Return the [x, y] coordinate for the center point of the cell that contains the specified text.  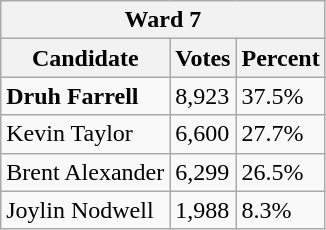
1,988 [203, 210]
Kevin Taylor [86, 134]
8,923 [203, 96]
Ward 7 [163, 20]
Joylin Nodwell [86, 210]
26.5% [280, 172]
Druh Farrell [86, 96]
8.3% [280, 210]
6,600 [203, 134]
Percent [280, 58]
27.7% [280, 134]
37.5% [280, 96]
6,299 [203, 172]
Brent Alexander [86, 172]
Votes [203, 58]
Candidate [86, 58]
